Identify which cell holds the provided text, then report its [X, Y] central coordinate. 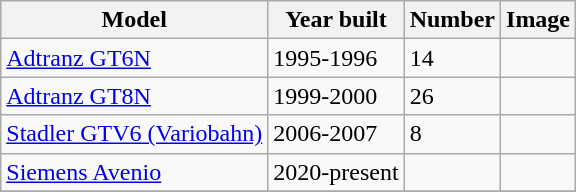
Model [134, 20]
2020-present [336, 172]
Adtranz GT8N [134, 96]
14 [452, 58]
8 [452, 134]
1995-1996 [336, 58]
26 [452, 96]
Siemens Avenio [134, 172]
Adtranz GT6N [134, 58]
1999-2000 [336, 96]
Stadler GTV6 (Variobahn) [134, 134]
2006-2007 [336, 134]
Year built [336, 20]
Number [452, 20]
Image [538, 20]
